Identify which cell holds the provided text, then report its [x, y] central coordinate. 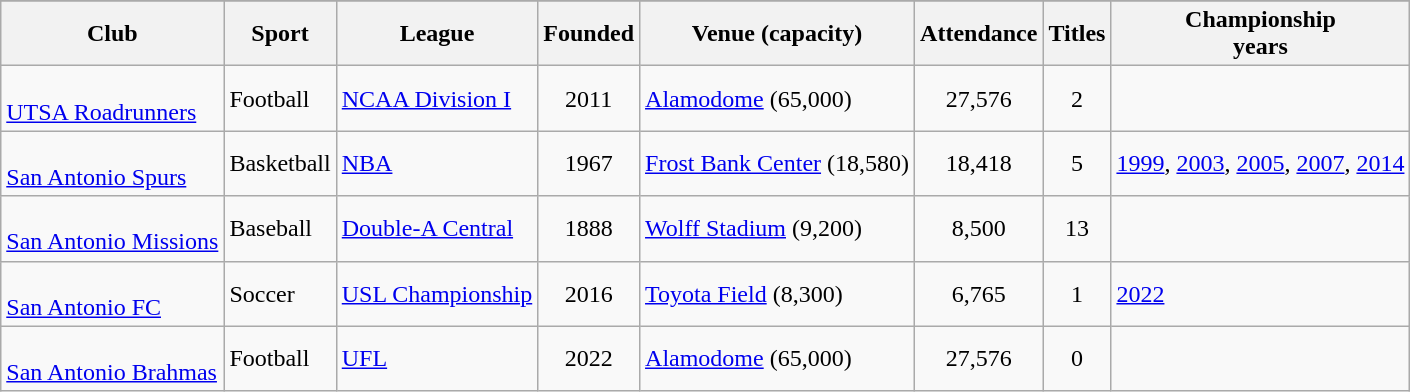
San Antonio Brahmas [112, 358]
USL Championship [437, 294]
Titles [1077, 34]
13 [1077, 228]
Championshipyears [1260, 34]
18,418 [979, 164]
5 [1077, 164]
San Antonio Missions [112, 228]
Frost Bank Center (18,580) [778, 164]
Club [112, 34]
Sport [280, 34]
0 [1077, 358]
Founded [589, 34]
2 [1077, 98]
2016 [589, 294]
UTSA Roadrunners [112, 98]
Double-A Central [437, 228]
Attendance [979, 34]
8,500 [979, 228]
NBA [437, 164]
2011 [589, 98]
Soccer [280, 294]
NCAA Division I [437, 98]
Toyota Field (8,300) [778, 294]
Basketball [280, 164]
UFL [437, 358]
1888 [589, 228]
1 [1077, 294]
Baseball [280, 228]
League [437, 34]
San Antonio FC [112, 294]
Wolff Stadium (9,200) [778, 228]
6,765 [979, 294]
Venue (capacity) [778, 34]
1967 [589, 164]
San Antonio Spurs [112, 164]
1999, 2003, 2005, 2007, 2014 [1260, 164]
